Scan for the cell matching the given text and deliver its (x, y) coordinate at center. 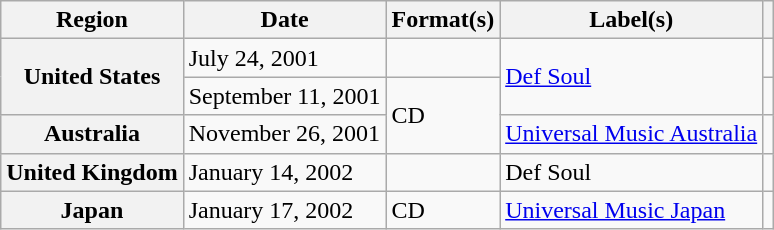
July 24, 2001 (284, 58)
Japan (92, 210)
September 11, 2001 (284, 96)
Label(s) (632, 20)
United States (92, 77)
Region (92, 20)
Australia (92, 134)
Date (284, 20)
Universal Music Australia (632, 134)
November 26, 2001 (284, 134)
United Kingdom (92, 172)
Format(s) (443, 20)
January 14, 2002 (284, 172)
January 17, 2002 (284, 210)
Universal Music Japan (632, 210)
